Locate the cell with the specified text and output its (X, Y) center coordinate. 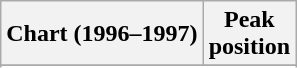
Chart (1996–1997) (102, 34)
Peakposition (249, 34)
